Find where the given text appears and provide that cell's center as (x, y) coordinate. 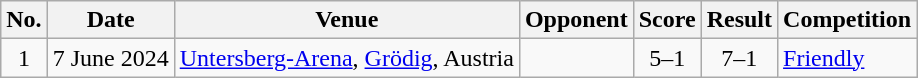
Friendly (848, 58)
Opponent (576, 20)
Result (739, 20)
Date (110, 20)
Score (667, 20)
7 June 2024 (110, 58)
Venue (346, 20)
5–1 (667, 58)
1 (24, 58)
Competition (848, 20)
7–1 (739, 58)
No. (24, 20)
Untersberg-Arena, Grödig, Austria (346, 58)
